Output the (x, y) coordinate of the center of the cell containing the given text.  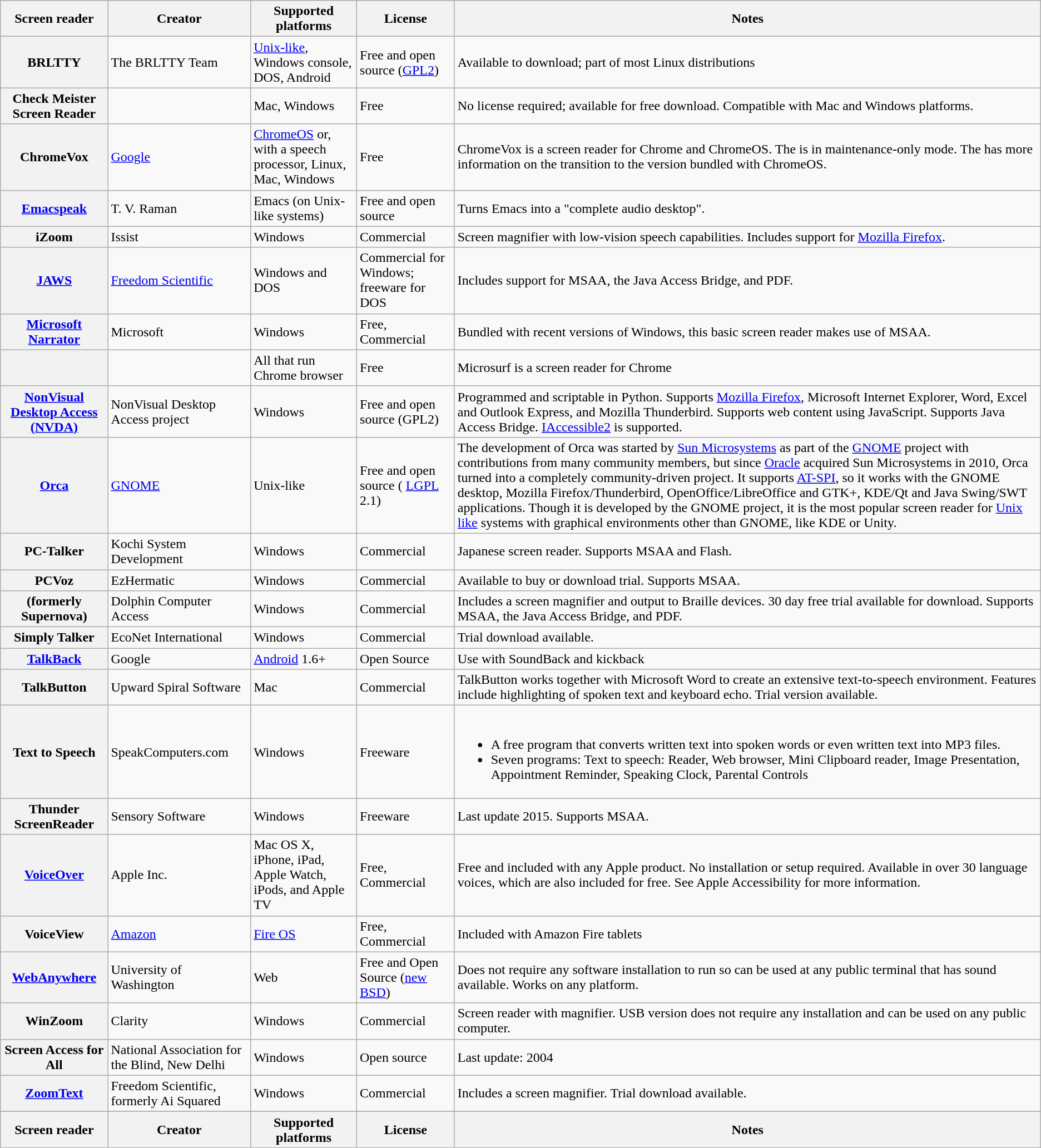
Emacspeak (54, 208)
Dolphin Computer Access (179, 609)
Screen Access for All (54, 1057)
(formerly Supernova) (54, 609)
Simply Talker (54, 638)
Available to download; part of most Linux distributions (747, 62)
Emacs (on Unix-like systems) (304, 208)
ChromeVox (54, 157)
Apple Inc. (179, 875)
ChromeOS or, with a speech processor, Linux, Mac, Windows (304, 157)
BRLTTY (54, 62)
TalkBack (54, 659)
University of Washington (179, 977)
Check Meister Screen Reader (54, 106)
Does not require any software installation to run so can be used at any public terminal that has sound available. Works on any platform. (747, 977)
NonVisual Desktop Access project (179, 411)
Windows and DOS (304, 280)
VoiceView (54, 934)
Available to buy or download trial. Supports MSAA. (747, 580)
Microsoft Narrator (54, 331)
Mac (304, 687)
iZoom (54, 237)
JAWS (54, 280)
VoiceOver (54, 875)
Mac OS X, iPhone, iPad, Apple Watch, iPods, and Apple TV (304, 875)
Mac, Windows (304, 106)
GNOME (179, 485)
Web (304, 977)
Unix-like, Windows console, DOS, Android (304, 62)
EcoNet International (179, 638)
Unix-like (304, 485)
Screen reader with magnifier. USB version does not require any installation and can be used on any public computer. (747, 1021)
All that run Chrome browser (304, 368)
Free and open source (406, 208)
The BRLTTY Team (179, 62)
EzHermatic (179, 580)
Kochi System Development (179, 551)
Free and open source ( LGPL 2.1) (406, 485)
WebAnywhere (54, 977)
Free and Open Source (new BSD) (406, 977)
NonVisual Desktop Access (NVDA) (54, 411)
Thunder ScreenReader (54, 816)
Screen magnifier with low-vision speech capabilities. Includes support for Mozilla Firefox. (747, 237)
Issist (179, 237)
Freedom Scientific, formerly Ai Squared (179, 1093)
Includes a screen magnifier. Trial download available. (747, 1093)
Commercial for Windows; freeware for DOS (406, 280)
Bundled with recent versions of Windows, this basic screen reader makes use of MSAA. (747, 331)
Includes support for MSAA, the Java Access Bridge, and PDF. (747, 280)
Orca (54, 485)
Japanese screen reader. Supports MSAA and Flash. (747, 551)
PC-Talker (54, 551)
National Association for the Blind, New Delhi (179, 1057)
SpeakComputers.com (179, 752)
Last update: 2004 (747, 1057)
ZoomText (54, 1093)
WinZoom (54, 1021)
Included with Amazon Fire tablets (747, 934)
Last update 2015. Supports MSAA. (747, 816)
Microsurf is a screen reader for Chrome (747, 368)
Fire OS (304, 934)
Includes a screen magnifier and output to Braille devices. 30 day free trial available for download. Supports MSAA, the Java Access Bridge, and PDF. (747, 609)
No license required; available for free download. Compatible with Mac and Windows platforms. (747, 106)
TalkButton (54, 687)
Freedom Scientific (179, 280)
T. V. Raman (179, 208)
Upward Spiral Software (179, 687)
Microsoft (179, 331)
Turns Emacs into a "complete audio desktop". (747, 208)
Trial download available. (747, 638)
PCVoz (54, 580)
Open Source (406, 659)
Text to Speech (54, 752)
Clarity (179, 1021)
Open source (406, 1057)
Use with SoundBack and kickback (747, 659)
Android 1.6+ (304, 659)
Amazon (179, 934)
Sensory Software (179, 816)
